Capture the cell that displays the provided text and extract its (x, y) central coordinate. 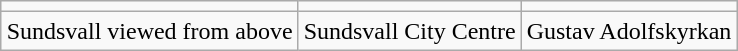
Sundsvall City Centre (410, 31)
Sundsvall viewed from above (150, 31)
Gustav Adolfskyrkan (629, 31)
